Locate the cell with the specified text and output its (x, y) center coordinate. 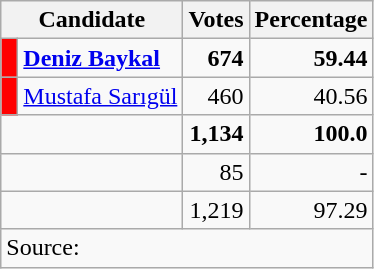
Source: (187, 248)
Candidate (92, 20)
97.29 (311, 210)
- (311, 172)
100.0 (311, 134)
1,134 (216, 134)
40.56 (311, 96)
674 (216, 58)
Mustafa Sarıgül (100, 96)
85 (216, 172)
Deniz Baykal (100, 58)
Percentage (311, 20)
460 (216, 96)
Votes (216, 20)
1,219 (216, 210)
59.44 (311, 58)
